Pinpoint the cell where the given text exists, returning its [x, y] midpoint coordinate. 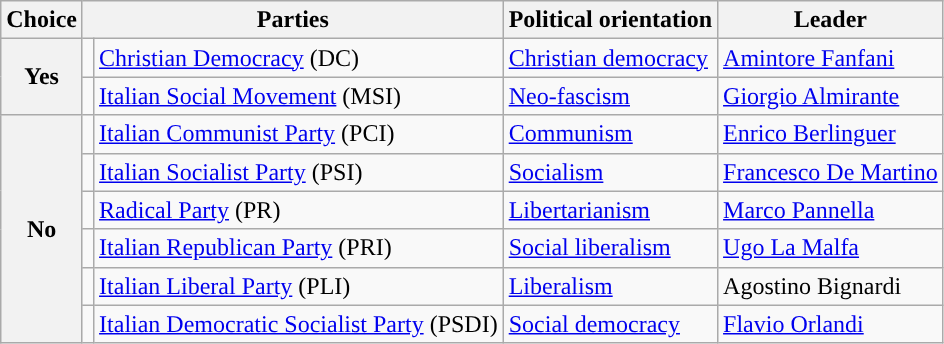
Enrico Berlinguer [831, 134]
Liberalism [610, 286]
Choice [42, 20]
Christian democracy [610, 58]
Social democracy [610, 324]
Giorgio Almirante [831, 96]
Italian Socialist Party (PSI) [299, 172]
Ugo La Malfa [831, 248]
Agostino Bignardi [831, 286]
Libertarianism [610, 210]
Yes [42, 77]
Italian Liberal Party (PLI) [299, 286]
Social liberalism [610, 248]
Parties [292, 20]
Communism [610, 134]
Flavio Orlandi [831, 324]
Italian Social Movement (MSI) [299, 96]
Christian Democracy (DC) [299, 58]
Radical Party (PR) [299, 210]
Neo-fascism [610, 96]
Italian Republican Party (PRI) [299, 248]
Francesco De Martino [831, 172]
Political orientation [610, 20]
Leader [831, 20]
Italian Communist Party (PCI) [299, 134]
No [42, 229]
Italian Democratic Socialist Party (PSDI) [299, 324]
Amintore Fanfani [831, 58]
Socialism [610, 172]
Marco Pannella [831, 210]
